Output the [x, y] coordinate of the center of the cell containing the given text.  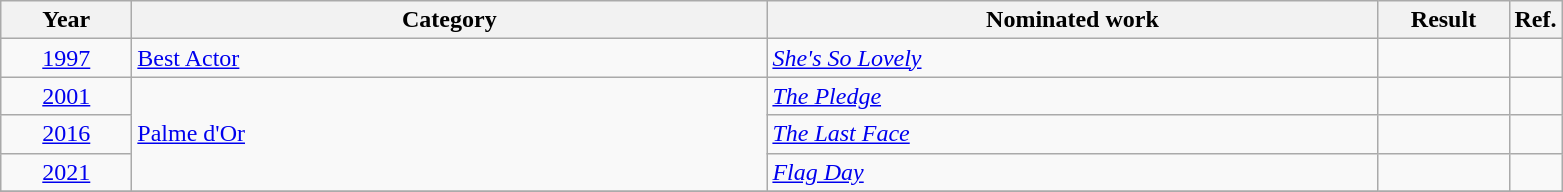
2001 [66, 96]
Best Actor [450, 58]
Nominated work [1072, 20]
1997 [66, 58]
Palme d'Or [450, 134]
2016 [66, 134]
Flag Day [1072, 172]
Ref. [1536, 20]
2021 [66, 172]
Category [450, 20]
Year [66, 20]
The Last Face [1072, 134]
The Pledge [1072, 96]
She's So Lovely [1072, 58]
Result [1444, 20]
